From the cell containing the given text, extract its center point as (x, y) coordinate. 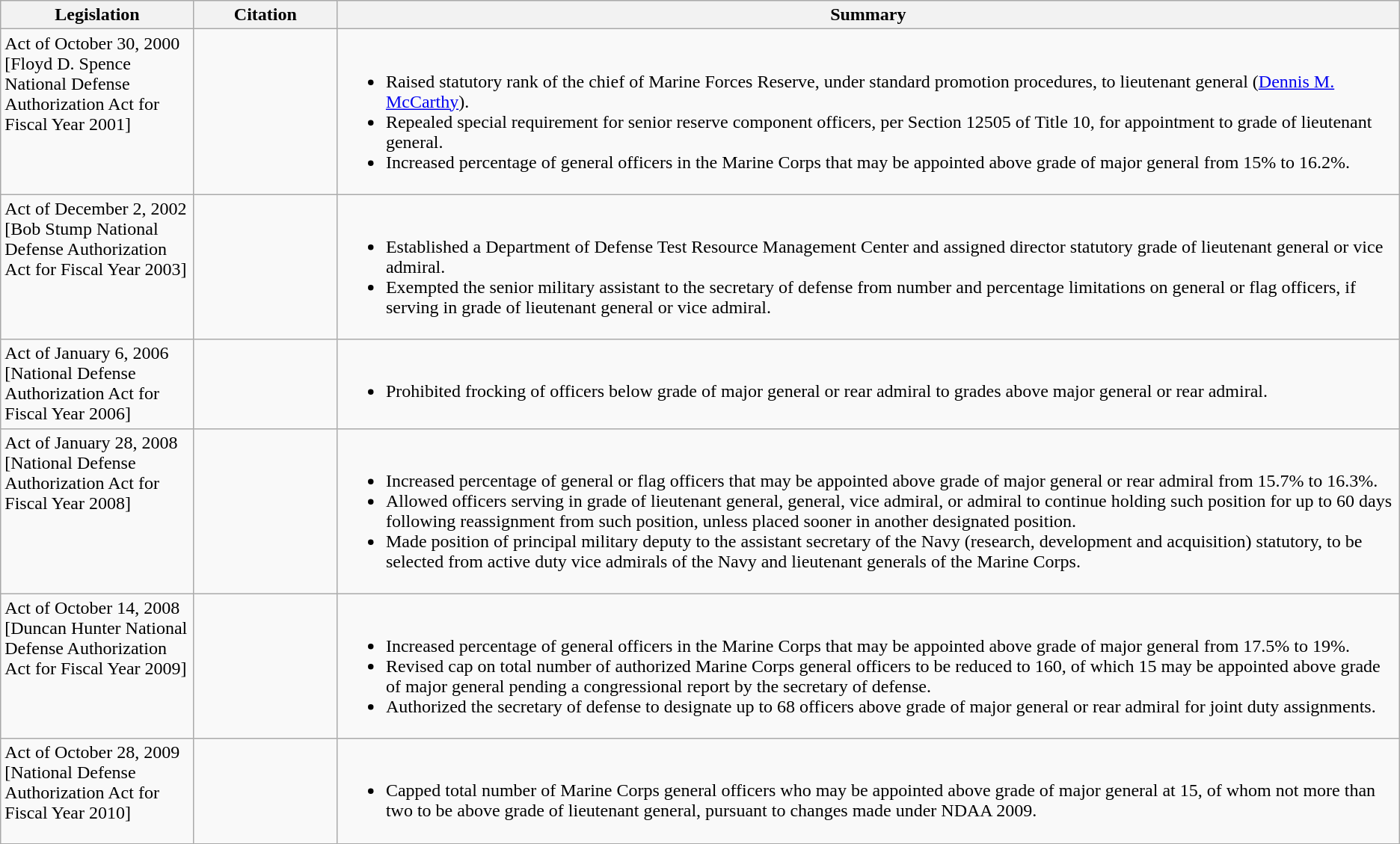
Legislation (97, 15)
Act of October 30, 2000[Floyd D. Spence National Defense Authorization Act for Fiscal Year 2001] (97, 112)
Act of October 28, 2009[National Defense Authorization Act for Fiscal Year 2010] (97, 791)
Prohibited frocking of officers below grade of major general or rear admiral to grades above major general or rear admiral. (868, 384)
Summary (868, 15)
Citation (265, 15)
Act of October 14, 2008[Duncan Hunter National Defense Authorization Act for Fiscal Year 2009] (97, 666)
Act of December 2, 2002[Bob Stump National Defense Authorization Act for Fiscal Year 2003] (97, 267)
Act of January 6, 2006[National Defense Authorization Act for Fiscal Year 2006] (97, 384)
Act of January 28, 2008[National Defense Authorization Act for Fiscal Year 2008] (97, 511)
